Output the (x, y) coordinate of the center of the cell containing the given text.  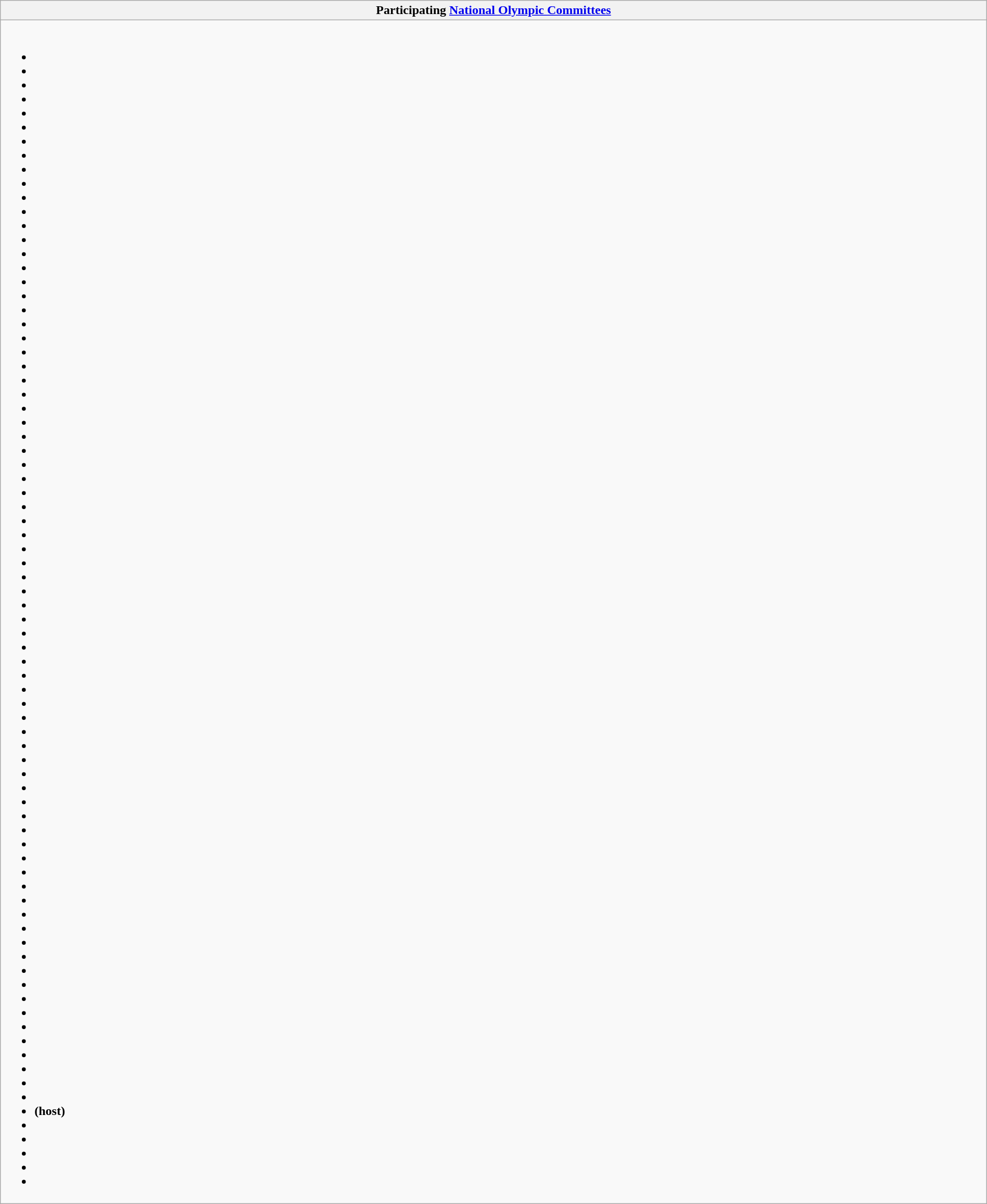
Participating National Olympic Committees (493, 10)
(host) (493, 612)
